From the cell containing the given text, extract its center point as (X, Y) coordinate. 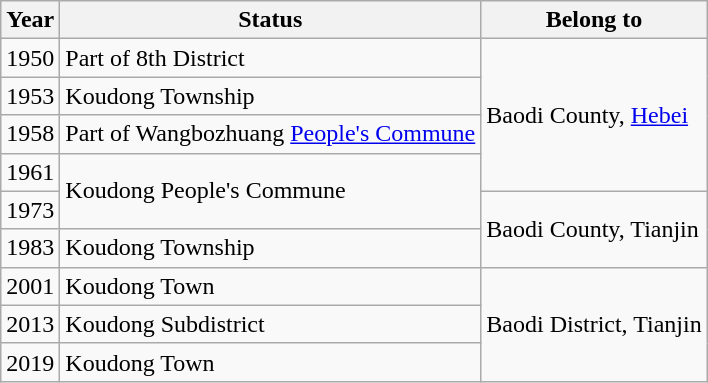
1983 (30, 248)
2001 (30, 286)
Belong to (594, 20)
1950 (30, 58)
2019 (30, 362)
Koudong People's Commune (270, 191)
Part of Wangbozhuang People's Commune (270, 134)
1961 (30, 172)
Baodi District, Tianjin (594, 324)
Year (30, 20)
Koudong Subdistrict (270, 324)
2013 (30, 324)
Baodi County, Hebei (594, 115)
1958 (30, 134)
Baodi County, Tianjin (594, 229)
1953 (30, 96)
Part of 8th District (270, 58)
Status (270, 20)
1973 (30, 210)
